Scan for the cell matching the given text and deliver its (x, y) coordinate at center. 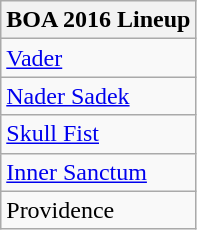
Providence (98, 210)
Nader Sadek (98, 96)
Vader (98, 58)
BOA 2016 Lineup (98, 20)
Inner Sanctum (98, 172)
Skull Fist (98, 134)
